From the cell containing the given text, extract its center point as (X, Y) coordinate. 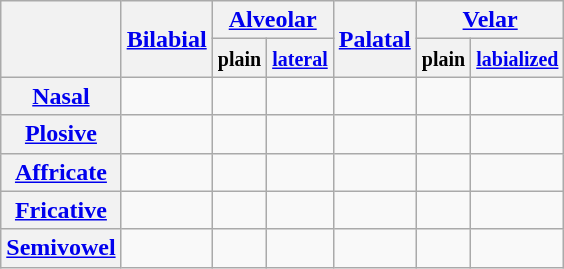
Nasal (61, 96)
Alveolar (272, 20)
Affricate (61, 172)
labialized (518, 58)
Palatal (374, 39)
lateral (300, 58)
Semivowel (61, 248)
Velar (490, 20)
Bilabial (166, 39)
Fricative (61, 210)
Plosive (61, 134)
